Detect which cell encompasses the target text, then output its (X, Y) center coordinate. 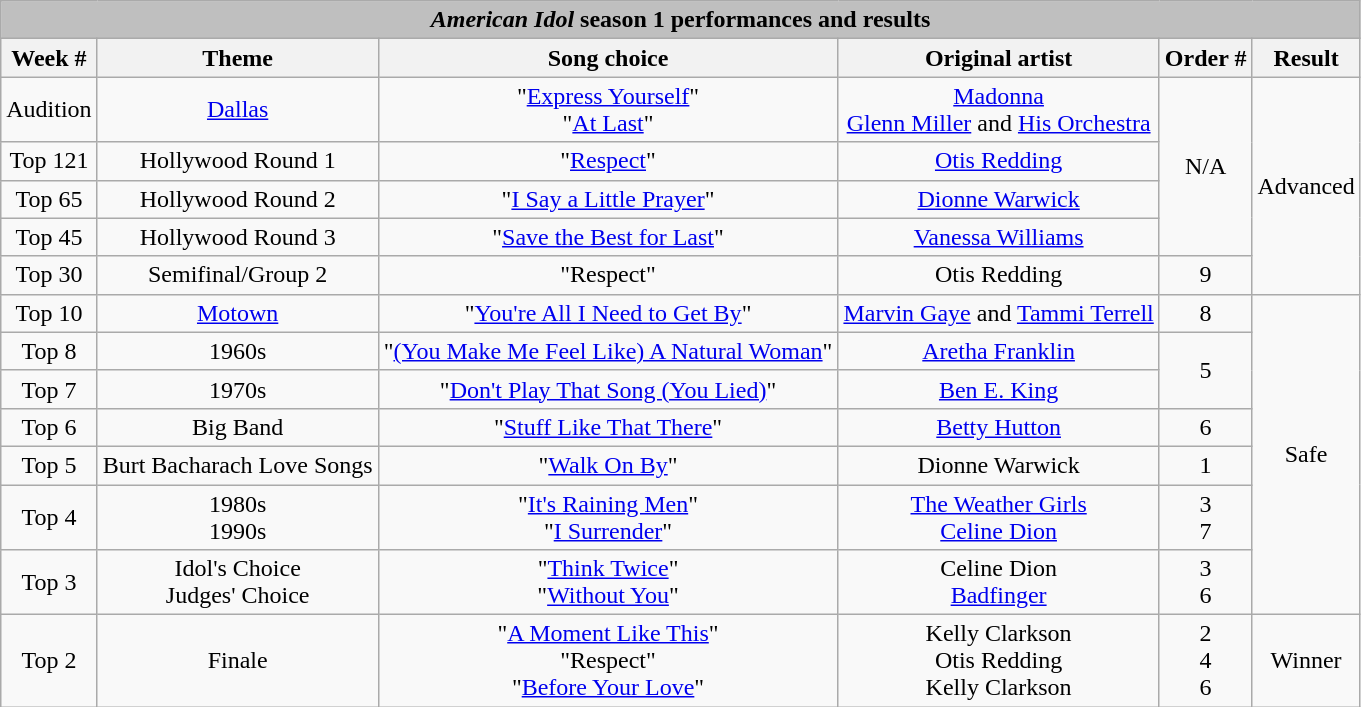
Top 30 (49, 275)
Top 2 (49, 661)
Audition (49, 110)
Top 4 (49, 516)
"Don't Play That Song (You Lied)" (608, 389)
"(You Make Me Feel Like) A Natural Woman" (608, 351)
Big Band (238, 427)
37 (1206, 516)
"Walk On By" (608, 465)
Top 3 (49, 582)
Hollywood Round 3 (238, 237)
Top 10 (49, 313)
Hollywood Round 2 (238, 199)
Week # (49, 58)
Order # (1206, 58)
Idol's ChoiceJudges' Choice (238, 582)
Top 5 (49, 465)
6 (1206, 427)
Vanessa Williams (998, 237)
Aretha Franklin (998, 351)
Theme (238, 58)
9 (1206, 275)
Celine DionBadfinger (998, 582)
"You're All I Need to Get By" (608, 313)
246 (1206, 661)
8 (1206, 313)
MadonnaGlenn Miller and His Orchestra (998, 110)
Top 121 (49, 161)
Semifinal/Group 2 (238, 275)
Safe (1306, 454)
5 (1206, 370)
Result (1306, 58)
1 (1206, 465)
Top 45 (49, 237)
Hollywood Round 1 (238, 161)
Winner (1306, 661)
The Weather GirlsCeline Dion (998, 516)
1980s1990s (238, 516)
Dallas (238, 110)
Ben E. King (998, 389)
1970s (238, 389)
Kelly ClarksonOtis ReddingKelly Clarkson (998, 661)
Top 7 (49, 389)
"A Moment Like This""Respect""Before Your Love" (608, 661)
"Think Twice""Without You" (608, 582)
Top 6 (49, 427)
Top 8 (49, 351)
Burt Bacharach Love Songs (238, 465)
"I Say a Little Prayer" (608, 199)
1960s (238, 351)
Motown (238, 313)
Top 65 (49, 199)
Betty Hutton (998, 427)
Advanced (1306, 186)
N/A (1206, 166)
"Save the Best for Last" (608, 237)
"Express Yourself" "At Last" (608, 110)
"Stuff Like That There" (608, 427)
American Idol season 1 performances and results (681, 20)
Original artist (998, 58)
"It's Raining Men""I Surrender" (608, 516)
36 (1206, 582)
Marvin Gaye and Tammi Terrell (998, 313)
Song choice (608, 58)
Finale (238, 661)
